Find where the given text appears and provide that cell's center as (x, y) coordinate. 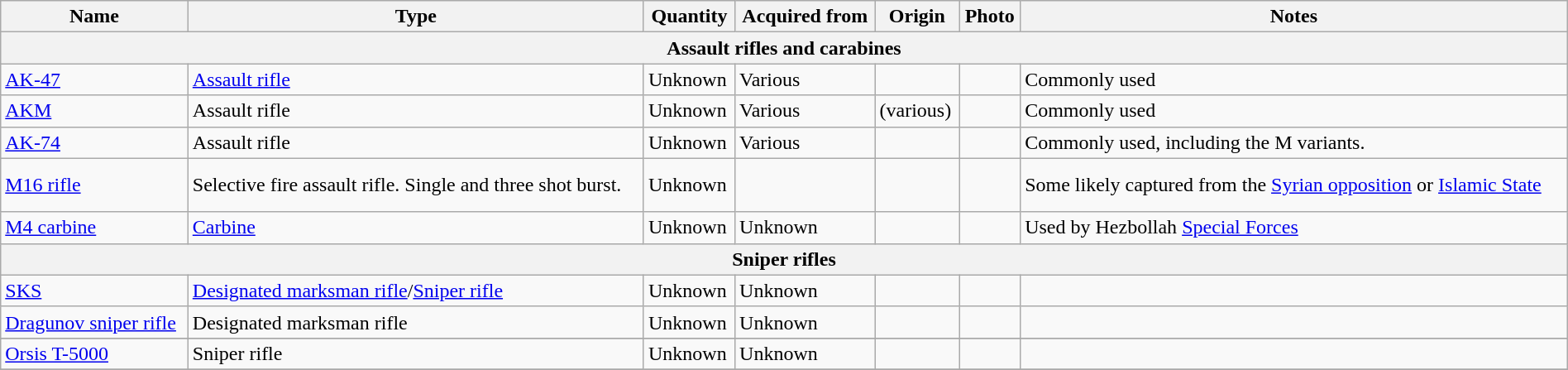
M16 rifle (94, 185)
Orsis T-5000 (94, 353)
Used by Hezbollah Special Forces (1294, 228)
(various) (917, 111)
Notes (1294, 17)
Selective fire assault rifle. Single and three shot burst. (415, 185)
Commonly used, including the M variants. (1294, 142)
AKM (94, 111)
Sniper rifles (784, 259)
Quantity (689, 17)
M4 carbine (94, 228)
Acquired from (806, 17)
SKS (94, 291)
AK-47 (94, 79)
Origin (917, 17)
AK-74 (94, 142)
Designated marksman rifle/Sniper rifle (415, 291)
Sniper rifle (415, 353)
Type (415, 17)
Some likely captured from the Syrian opposition or Islamic State (1294, 185)
Photo (990, 17)
Name (94, 17)
Carbine (415, 228)
Designated marksman rifle (415, 322)
Assault rifles and carabines (784, 48)
Dragunov sniper rifle (94, 322)
